Scan for the cell matching the given text and deliver its [X, Y] coordinate at center. 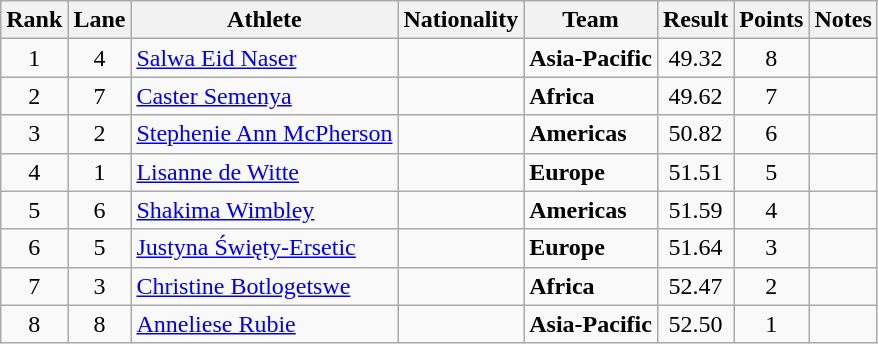
52.47 [695, 286]
Lane [100, 20]
Stephenie Ann McPherson [264, 134]
Justyna Święty-Ersetic [264, 248]
Shakima Wimbley [264, 210]
Anneliese Rubie [264, 324]
51.59 [695, 210]
Athlete [264, 20]
51.64 [695, 248]
50.82 [695, 134]
Caster Semenya [264, 96]
Nationality [461, 20]
Salwa Eid Naser [264, 58]
Points [772, 20]
52.50 [695, 324]
Christine Botlogetswe [264, 286]
51.51 [695, 172]
Result [695, 20]
Notes [843, 20]
49.32 [695, 58]
Lisanne de Witte [264, 172]
Rank [34, 20]
Team [591, 20]
49.62 [695, 96]
